Scan for the cell matching the given text and deliver its (X, Y) coordinate at center. 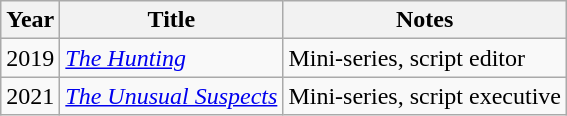
Title (172, 20)
Year (30, 20)
Mini-series, script editor (425, 58)
Mini-series, script executive (425, 96)
The Unusual Suspects (172, 96)
Notes (425, 20)
The Hunting (172, 58)
2019 (30, 58)
2021 (30, 96)
